Return the (x, y) coordinate for the center point of the cell that contains the specified text.  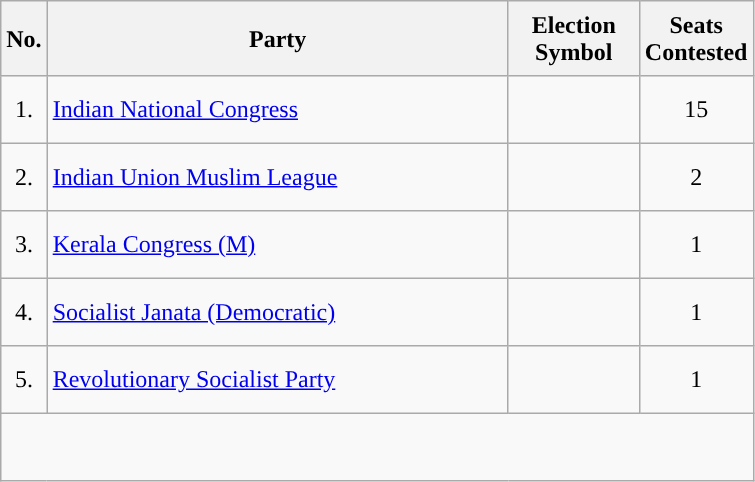
Indian Union Muslim League (278, 177)
Indian National Congress (278, 110)
Election Symbol (574, 38)
15 (696, 110)
Kerala Congress (M) (278, 245)
2 (696, 177)
Party (278, 38)
Revolutionary Socialist Party (278, 380)
No. (24, 38)
4. (24, 312)
1. (24, 110)
Socialist Janata (Democratic) (278, 312)
2. (24, 177)
5. (24, 380)
Seats Contested (696, 38)
3. (24, 245)
